Identify which cell holds the provided text, then report its [X, Y] central coordinate. 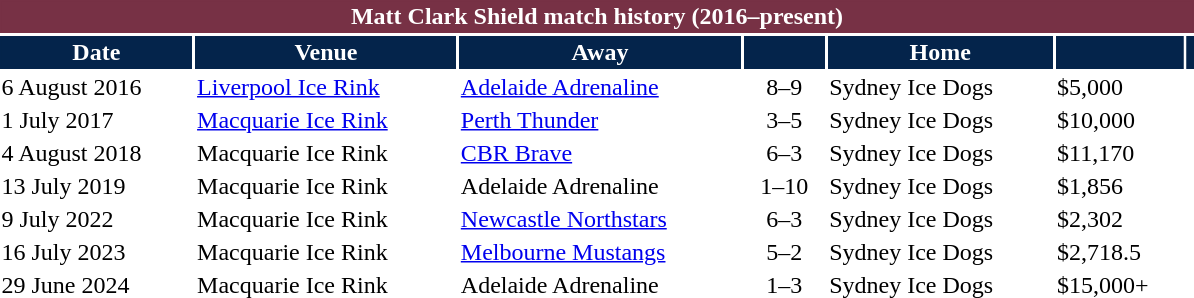
8–9 [784, 87]
Matt Clark Shield match history (2016–present) [597, 16]
1–10 [784, 186]
13 July 2019 [96, 186]
CBR Brave [600, 153]
3–5 [784, 120]
$5,000 [1120, 87]
$1,856 [1120, 186]
1 July 2017 [96, 120]
Venue [326, 52]
9 July 2022 [96, 219]
$11,170 [1120, 153]
4 August 2018 [96, 153]
5–2 [784, 252]
Home [940, 52]
$2,718.5 [1120, 252]
6 August 2016 [96, 87]
Date [96, 52]
$10,000 [1120, 120]
Away [600, 52]
Newcastle Northstars [600, 219]
Perth Thunder [600, 120]
16 July 2023 [96, 252]
Melbourne Mustangs [600, 252]
Liverpool Ice Rink [326, 87]
$2,302 [1120, 219]
